Extract the [x, y] coordinate from the center of the cell holding the provided text.  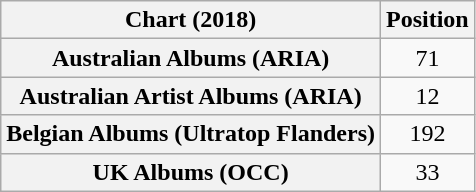
71 [428, 58]
UK Albums (OCC) [191, 172]
Belgian Albums (Ultratop Flanders) [191, 134]
12 [428, 96]
Position [428, 20]
Australian Albums (ARIA) [191, 58]
Chart (2018) [191, 20]
192 [428, 134]
Australian Artist Albums (ARIA) [191, 96]
33 [428, 172]
